Output the (X, Y) coordinate of the center of the cell containing the given text.  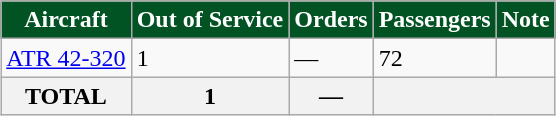
ATR 42-320 (66, 58)
Aircraft (66, 20)
TOTAL (66, 96)
Passengers (434, 20)
Note (526, 20)
Out of Service (210, 20)
Orders (331, 20)
72 (434, 58)
